Pinpoint the cell where the given text exists, returning its (x, y) midpoint coordinate. 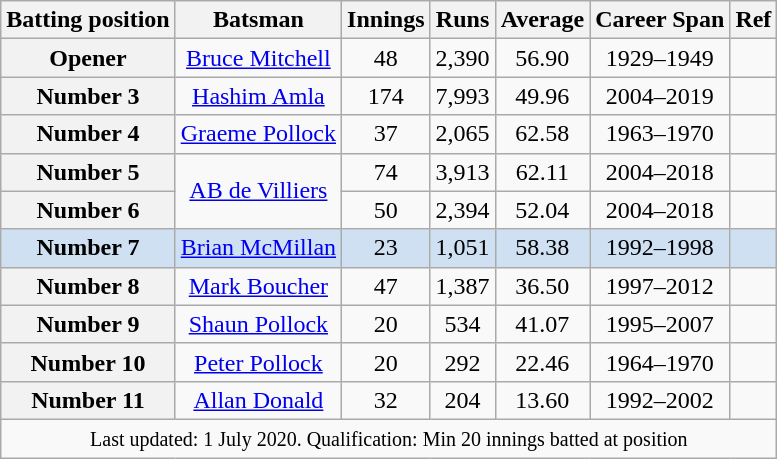
Opener (88, 58)
Brian McMillan (258, 248)
204 (462, 400)
2,394 (462, 210)
Number 7 (88, 248)
1964–1970 (660, 362)
Number 8 (88, 286)
62.58 (542, 134)
Batting position (88, 20)
62.11 (542, 172)
3,913 (462, 172)
534 (462, 324)
1997–2012 (660, 286)
Career Span (660, 20)
1929–1949 (660, 58)
74 (386, 172)
52.04 (542, 210)
32 (386, 400)
41.07 (542, 324)
1995–2007 (660, 324)
Mark Boucher (258, 286)
2,065 (462, 134)
Innings (386, 20)
Number 10 (88, 362)
Hashim Amla (258, 96)
1,051 (462, 248)
AB de Villiers (258, 191)
Allan Donald (258, 400)
49.96 (542, 96)
58.38 (542, 248)
Number 3 (88, 96)
2004–2019 (660, 96)
Batsman (258, 20)
Average (542, 20)
Number 4 (88, 134)
Peter Pollock (258, 362)
47 (386, 286)
Ref (754, 20)
Number 9 (88, 324)
Number 5 (88, 172)
56.90 (542, 58)
23 (386, 248)
48 (386, 58)
292 (462, 362)
50 (386, 210)
2,390 (462, 58)
Graeme Pollock (258, 134)
Bruce Mitchell (258, 58)
Runs (462, 20)
1963–1970 (660, 134)
7,993 (462, 96)
Last updated: 1 July 2020. Qualification: Min 20 innings batted at position (389, 438)
22.46 (542, 362)
37 (386, 134)
Shaun Pollock (258, 324)
Number 6 (88, 210)
13.60 (542, 400)
174 (386, 96)
36.50 (542, 286)
1992–1998 (660, 248)
1,387 (462, 286)
Number 11 (88, 400)
1992–2002 (660, 400)
